Identify which cell holds the provided text, then report its [x, y] central coordinate. 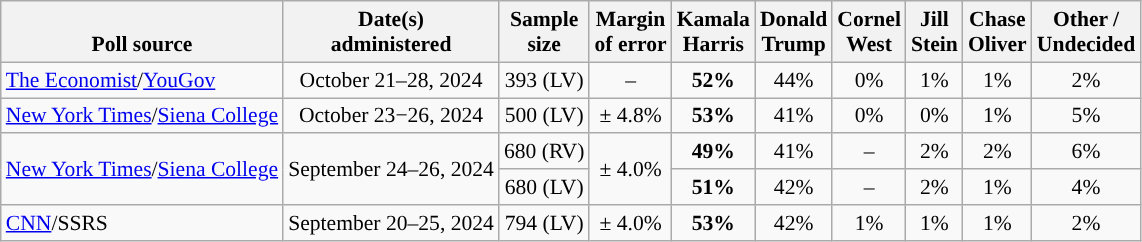
KamalaHarris [714, 32]
The Economist/YouGov [142, 80]
Marginof error [630, 32]
393 (LV) [544, 80]
DonaldTrump [794, 32]
Poll source [142, 32]
September 24–26, 2024 [391, 170]
October 23−26, 2024 [391, 116]
6% [1086, 152]
52% [714, 80]
September 20–25, 2024 [391, 223]
± 4.8% [630, 116]
44% [794, 80]
51% [714, 187]
Other /Undecided [1086, 32]
ChaseOliver [998, 32]
JillStein [934, 32]
500 (LV) [544, 116]
Date(s)administered [391, 32]
680 (LV) [544, 187]
49% [714, 152]
Samplesize [544, 32]
680 (RV) [544, 152]
794 (LV) [544, 223]
4% [1086, 187]
5% [1086, 116]
October 21–28, 2024 [391, 80]
CNN/SSRS [142, 223]
CornelWest [869, 32]
